For the text-containing cell, return its midpoint in (x, y) coordinate format. 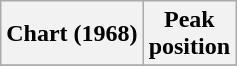
Peakposition (189, 34)
Chart (1968) (72, 34)
